Determine the [x, y] coordinate at the center of the cell enclosing the given text.  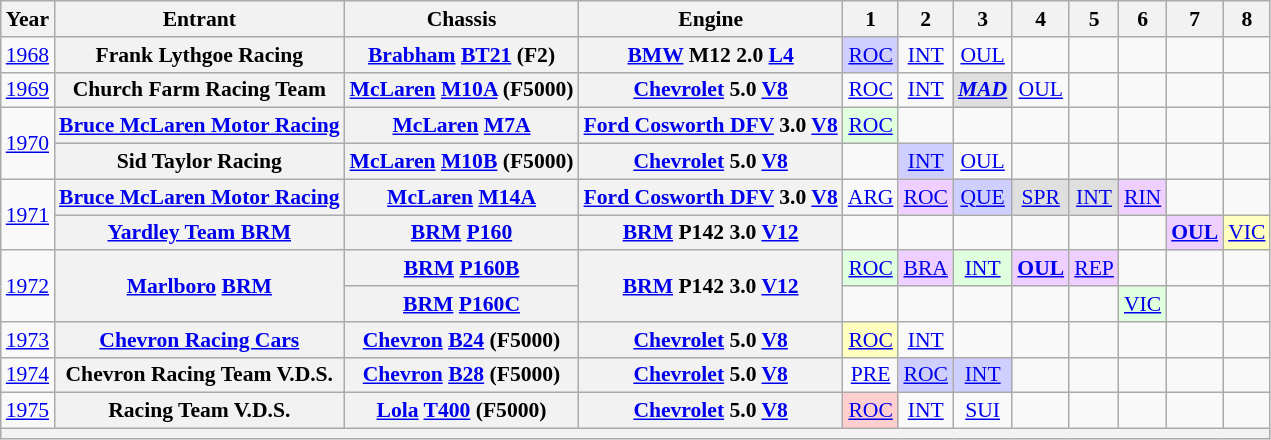
McLaren M10A (F5000) [462, 90]
BMW M12 2.0 L4 [711, 55]
McLaren M14A [462, 197]
Racing Team V.D.S. [199, 411]
1971 [28, 214]
Chevron Racing Cars [199, 340]
2 [926, 19]
Engine [711, 19]
Marlboro BRM [199, 286]
BRM P160B [462, 269]
1968 [28, 55]
Sid Taylor Racing [199, 162]
RIN [1142, 197]
3 [982, 19]
1 [871, 19]
1970 [28, 144]
REP [1094, 269]
BRM P160C [462, 304]
Brabham BT21 (F2) [462, 55]
Yardley Team BRM [199, 233]
BRM P160 [462, 233]
ARG [871, 197]
5 [1094, 19]
Chevron Racing Team V.D.S. [199, 375]
Year [28, 19]
1972 [28, 286]
McLaren M7A [462, 126]
1974 [28, 375]
8 [1246, 19]
QUE [982, 197]
BRA [926, 269]
Entrant [199, 19]
4 [1040, 19]
PRE [871, 375]
Frank Lythgoe Racing [199, 55]
Lola T400 (F5000) [462, 411]
McLaren M10B (F5000) [462, 162]
SPR [1040, 197]
1973 [28, 340]
7 [1194, 19]
Church Farm Racing Team [199, 90]
SUI [982, 411]
Chevron B24 (F5000) [462, 340]
Chassis [462, 19]
1969 [28, 90]
1975 [28, 411]
Chevron B28 (F5000) [462, 375]
6 [1142, 19]
MAD [982, 90]
